Output the (x, y) coordinate of the center of the cell containing the given text.  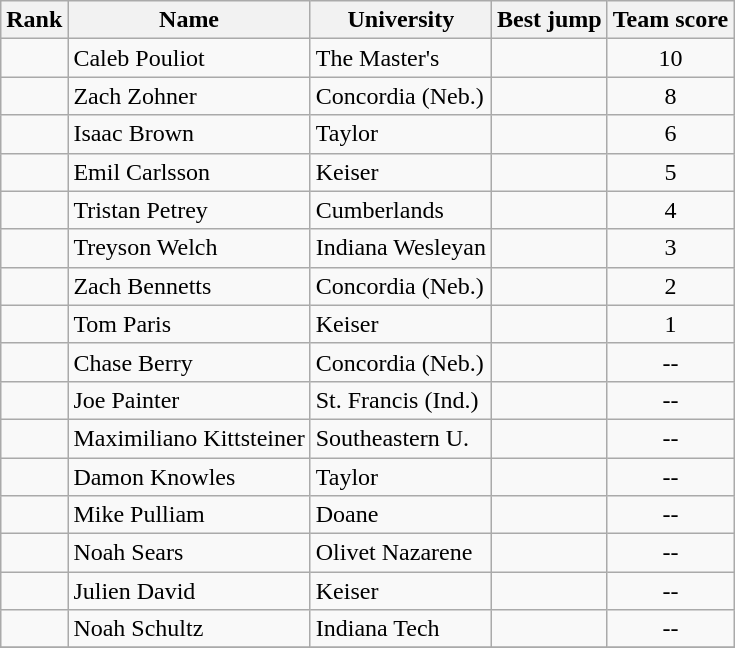
Damon Knowles (189, 477)
1 (670, 324)
Mike Pulliam (189, 515)
5 (670, 172)
Julien David (189, 591)
Maximiliano Kittsteiner (189, 438)
Cumberlands (400, 210)
Noah Sears (189, 553)
10 (670, 58)
Zach Bennetts (189, 286)
Chase Berry (189, 362)
8 (670, 96)
The Master's (400, 58)
Doane (400, 515)
Tristan Petrey (189, 210)
Name (189, 20)
Indiana Tech (400, 629)
Isaac Brown (189, 134)
Best jump (550, 20)
2 (670, 286)
University (400, 20)
Joe Painter (189, 400)
6 (670, 134)
Rank (34, 20)
3 (670, 248)
Tom Paris (189, 324)
4 (670, 210)
Team score (670, 20)
Olivet Nazarene (400, 553)
Emil Carlsson (189, 172)
Zach Zohner (189, 96)
Southeastern U. (400, 438)
Caleb Pouliot (189, 58)
Noah Schultz (189, 629)
St. Francis (Ind.) (400, 400)
Indiana Wesleyan (400, 248)
Treyson Welch (189, 248)
